From the cell containing the given text, extract its center point as (X, Y) coordinate. 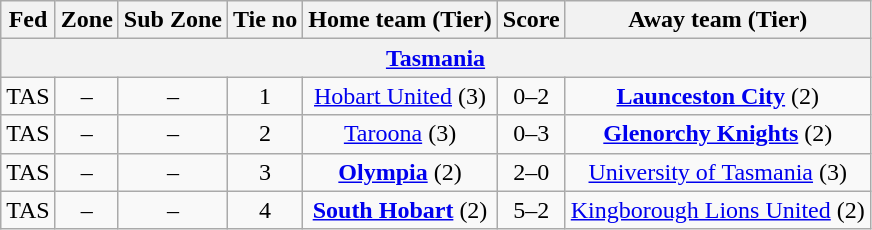
Home team (Tier) (400, 20)
Zone (86, 20)
Fed (28, 20)
Score (531, 20)
University of Tasmania (3) (718, 172)
3 (264, 172)
Tasmania (436, 58)
2–0 (531, 172)
4 (264, 210)
Glenorchy Knights (2) (718, 134)
Hobart United (3) (400, 96)
Kingborough Lions United (2) (718, 210)
Launceston City (2) (718, 96)
5–2 (531, 210)
South Hobart (2) (400, 210)
Olympia (2) (400, 172)
0–2 (531, 96)
Tie no (264, 20)
Taroona (3) (400, 134)
1 (264, 96)
0–3 (531, 134)
2 (264, 134)
Sub Zone (172, 20)
Away team (Tier) (718, 20)
